From the cell containing the given text, extract its center point as (X, Y) coordinate. 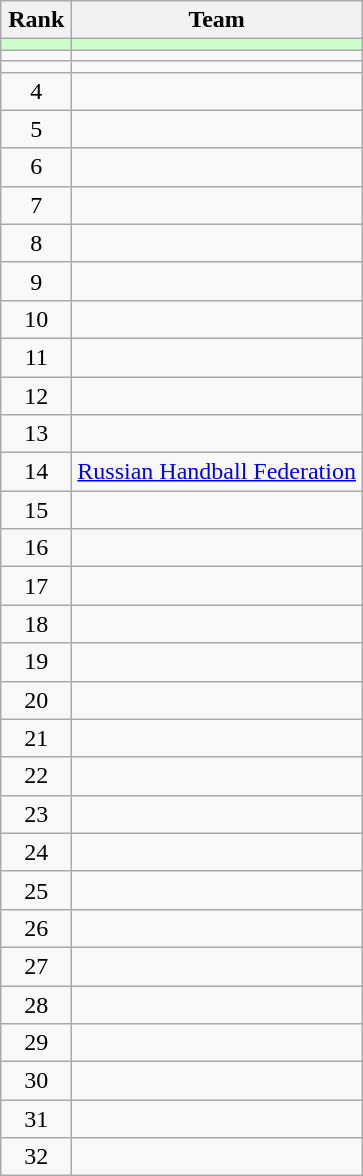
10 (36, 319)
15 (36, 510)
21 (36, 738)
28 (36, 1005)
5 (36, 129)
25 (36, 890)
Russian Handball Federation (217, 472)
17 (36, 586)
31 (36, 1119)
9 (36, 281)
30 (36, 1081)
29 (36, 1043)
23 (36, 814)
16 (36, 548)
6 (36, 167)
Rank (36, 20)
14 (36, 472)
24 (36, 852)
20 (36, 700)
27 (36, 966)
4 (36, 91)
Team (217, 20)
18 (36, 624)
32 (36, 1157)
26 (36, 928)
12 (36, 395)
13 (36, 434)
19 (36, 662)
22 (36, 776)
7 (36, 205)
11 (36, 357)
8 (36, 243)
